Locate the cell with the specified text and output its (x, y) center coordinate. 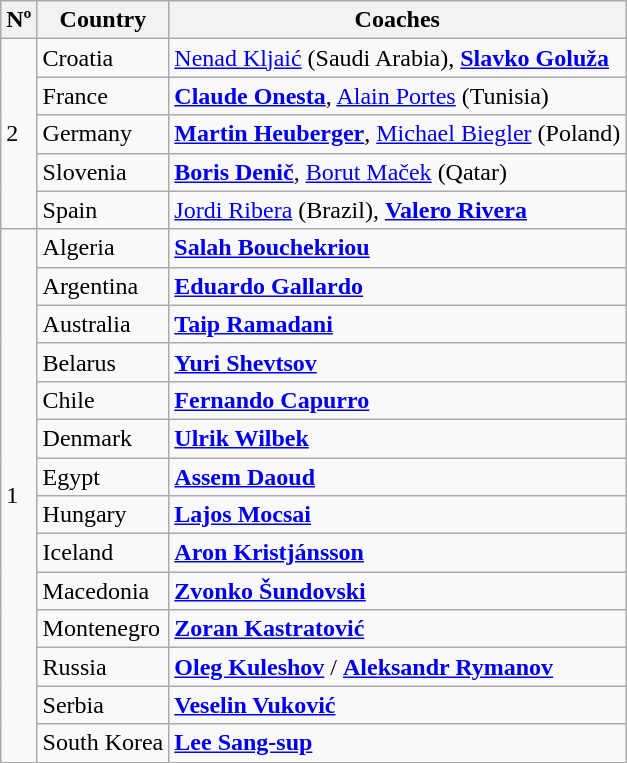
Jordi Ribera (Brazil), Valero Rivera (398, 210)
Nenad Kljaić (Saudi Arabia), Slavko Goluža (398, 58)
Zoran Kastratović (398, 629)
Martin Heuberger, Michael Biegler (Poland) (398, 134)
Lajos Mocsai (398, 515)
Algeria (103, 248)
Iceland (103, 553)
Oleg Kuleshov / Aleksandr Rymanov (398, 667)
Germany (103, 134)
Yuri Shevtsov (398, 362)
Lee Sang-sup (398, 743)
Assem Daoud (398, 477)
France (103, 96)
Zvonko Šundovski (398, 591)
Aron Kristjánsson (398, 553)
Eduardo Gallardo (398, 286)
Croatia (103, 58)
Serbia (103, 705)
Macedonia (103, 591)
Fernando Capurro (398, 400)
Ulrik Wilbek (398, 438)
Claude Onesta, Alain Portes (Tunisia) (398, 96)
2 (19, 134)
Taip Ramadani (398, 324)
Nº (19, 20)
Montenegro (103, 629)
Boris Denič, Borut Maček (Qatar) (398, 172)
Coaches (398, 20)
Country (103, 20)
Belarus (103, 362)
Egypt (103, 477)
Veselin Vuković (398, 705)
Australia (103, 324)
Chile (103, 400)
Russia (103, 667)
Slovenia (103, 172)
Spain (103, 210)
South Korea (103, 743)
Salah Bouchekriou (398, 248)
Denmark (103, 438)
Hungary (103, 515)
1 (19, 496)
Argentina (103, 286)
